Find where the given text appears and provide that cell's center as [X, Y] coordinate. 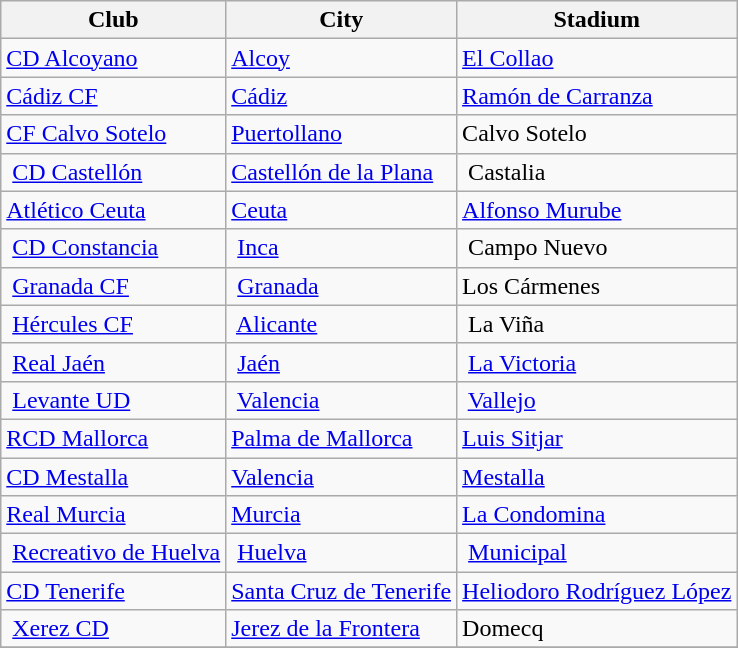
RCD Mallorca [114, 438]
Real Jaén [114, 362]
CD Mestalla [114, 477]
Puertollano [342, 134]
CD Castellón [114, 172]
Los Cármenes [597, 286]
Hércules CF [114, 324]
City [342, 20]
CD Alcoyano [114, 58]
Cádiz [342, 96]
Recreativo de Huelva [114, 553]
CF Calvo Sotelo [114, 134]
Calvo Sotelo [597, 134]
Ceuta [342, 210]
Vallejo [597, 400]
Jaén [342, 362]
Santa Cruz de Tenerife [342, 591]
Domecq [597, 629]
Xerez CD [114, 629]
Heliodoro Rodríguez López [597, 591]
Levante UD [114, 400]
Granada [342, 286]
Club [114, 20]
Atlético Ceuta [114, 210]
Jerez de la Frontera [342, 629]
Castellón de la Plana [342, 172]
Luis Sitjar [597, 438]
Inca [342, 248]
Huelva [342, 553]
Municipal [597, 553]
Real Murcia [114, 515]
Stadium [597, 20]
La Victoria [597, 362]
Alfonso Murube [597, 210]
Murcia [342, 515]
Mestalla [597, 477]
Cádiz CF [114, 96]
CD Tenerife [114, 591]
Castalia [597, 172]
Alicante [342, 324]
Ramón de Carranza [597, 96]
Palma de Mallorca [342, 438]
Alcoy [342, 58]
Granada CF [114, 286]
Campo Nuevo [597, 248]
El Collao [597, 58]
CD Constancia [114, 248]
La Condomina [597, 515]
La Viña [597, 324]
